From the cell containing the given text, extract its center point as (x, y) coordinate. 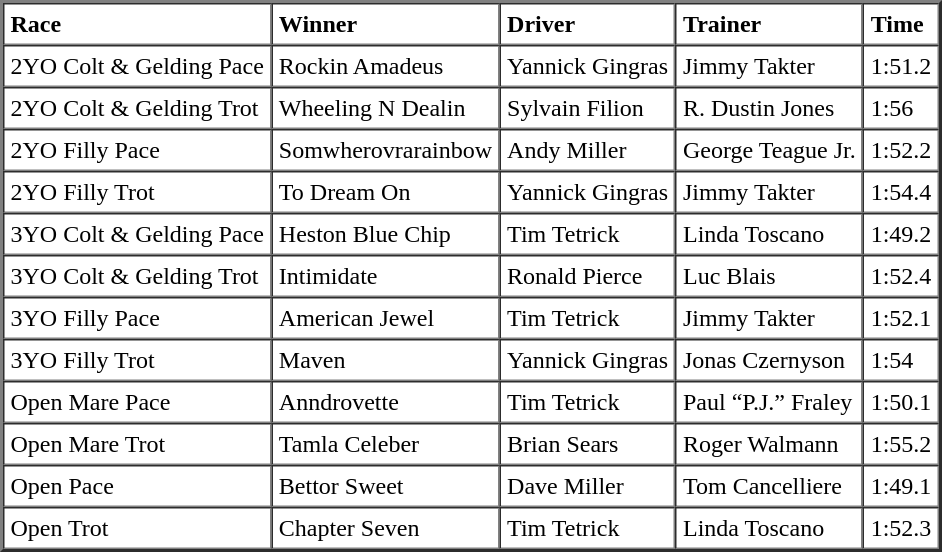
1:55.2 (901, 444)
Open Pace (137, 486)
Chapter Seven (385, 528)
1:52.2 (901, 150)
1:52.1 (901, 318)
Wheeling N Dealin (385, 108)
Heston Blue Chip (385, 234)
Dave Miller (588, 486)
2YO Colt & Gelding Pace (137, 66)
Open Trot (137, 528)
Race (137, 24)
3YO Colt & Gelding Pace (137, 234)
Tom Cancelliere (769, 486)
R. Dustin Jones (769, 108)
1:56 (901, 108)
Sylvain Filion (588, 108)
2YO Colt & Gelding Trot (137, 108)
Andy Miller (588, 150)
3YO Filly Pace (137, 318)
1:51.2 (901, 66)
1:52.3 (901, 528)
2YO Filly Trot (137, 192)
3YO Filly Trot (137, 360)
1:50.1 (901, 402)
Paul “P.J.” Fraley (769, 402)
Intimidate (385, 276)
Open Mare Trot (137, 444)
Tamla Celeber (385, 444)
Jonas Czernyson (769, 360)
Somwherovrarainbow (385, 150)
Trainer (769, 24)
Luc Blais (769, 276)
George Teague Jr. (769, 150)
Driver (588, 24)
3YO Colt & Gelding Trot (137, 276)
Brian Sears (588, 444)
Ronald Pierce (588, 276)
Maven (385, 360)
Roger Walmann (769, 444)
1:54.4 (901, 192)
Time (901, 24)
1:49.2 (901, 234)
To Dream On (385, 192)
American Jewel (385, 318)
1:49.1 (901, 486)
Bettor Sweet (385, 486)
2YO Filly Pace (137, 150)
Open Mare Pace (137, 402)
Anndrovette (385, 402)
1:52.4 (901, 276)
Rockin Amadeus (385, 66)
Winner (385, 24)
1:54 (901, 360)
